For the text-containing cell, return its midpoint in [x, y] coordinate format. 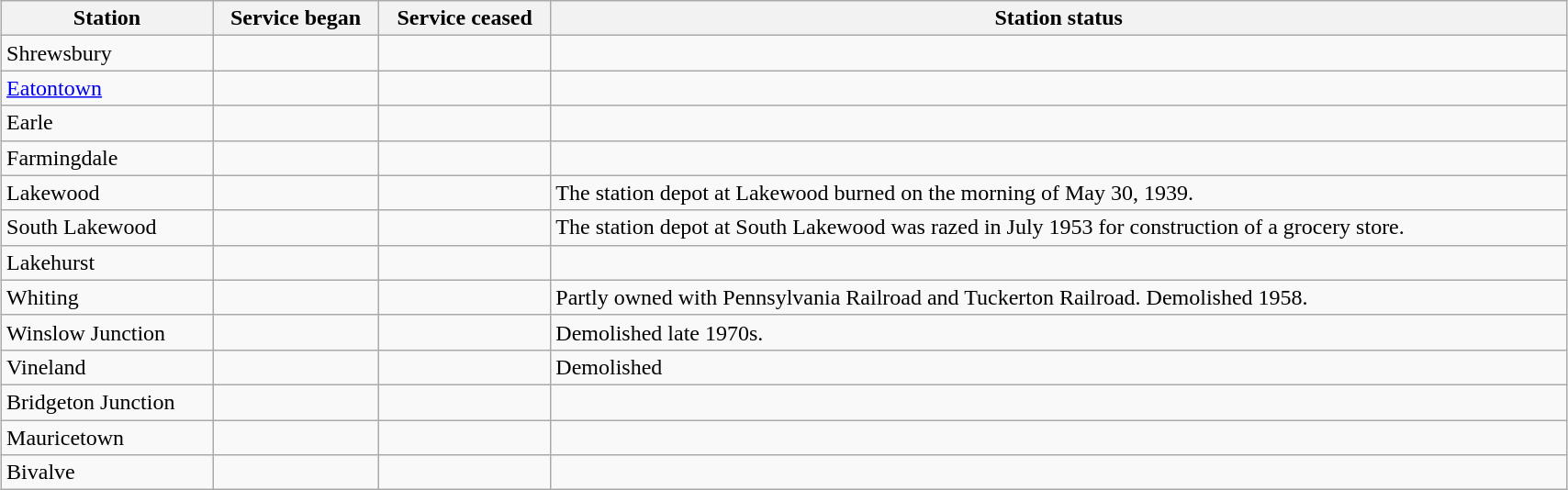
Bridgeton Junction [107, 402]
Whiting [107, 297]
Eatontown [107, 88]
Station [107, 18]
Demolished [1059, 367]
Lakewood [107, 193]
Farmingdale [107, 158]
Shrewsbury [107, 53]
Bivalve [107, 473]
Mauricetown [107, 438]
Demolished late 1970s. [1059, 332]
Station status [1059, 18]
Lakehurst [107, 262]
Winslow Junction [107, 332]
The station depot at South Lakewood was razed in July 1953 for construction of a grocery store. [1059, 228]
Vineland [107, 367]
The station depot at Lakewood burned on the morning of May 30, 1939. [1059, 193]
South Lakewood [107, 228]
Service began [296, 18]
Partly owned with Pennsylvania Railroad and Tuckerton Railroad. Demolished 1958. [1059, 297]
Earle [107, 123]
Service ceased [465, 18]
